Return (x, y) of the center of cell containing provided text 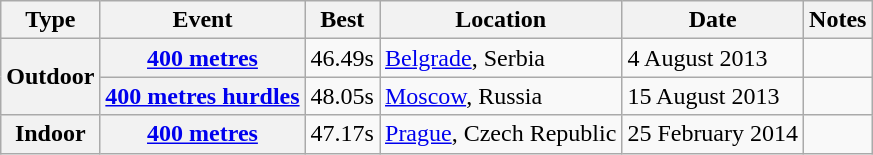
4 August 2013 (713, 58)
46.49s (342, 58)
25 February 2014 (713, 134)
Moscow, Russia (501, 96)
Prague, Czech Republic (501, 134)
48.05s (342, 96)
Best (342, 20)
Belgrade, Serbia (501, 58)
400 metres hurdles (202, 96)
Indoor (50, 134)
Notes (838, 20)
47.17s (342, 134)
Type (50, 20)
Date (713, 20)
15 August 2013 (713, 96)
Location (501, 20)
Outdoor (50, 77)
Event (202, 20)
